For the text-containing cell, return its midpoint in [x, y] coordinate format. 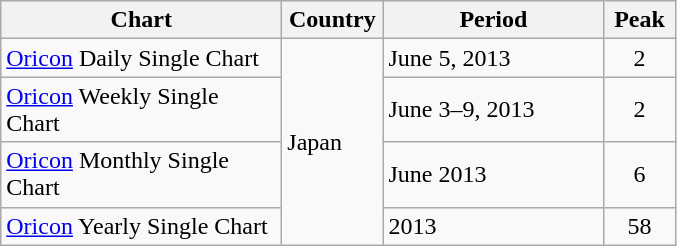
Oricon Daily Single Chart [142, 58]
Chart [142, 20]
Oricon Monthly Single Chart [142, 174]
Country [332, 20]
6 [640, 174]
Oricon Weekly Single Chart [142, 110]
June 2013 [494, 174]
Japan [332, 142]
Peak [640, 20]
Oricon Yearly Single Chart [142, 226]
Period [494, 20]
2013 [494, 226]
June 5, 2013 [494, 58]
June 3–9, 2013 [494, 110]
58 [640, 226]
